Pinpoint the cell where the given text exists, returning its (x, y) midpoint coordinate. 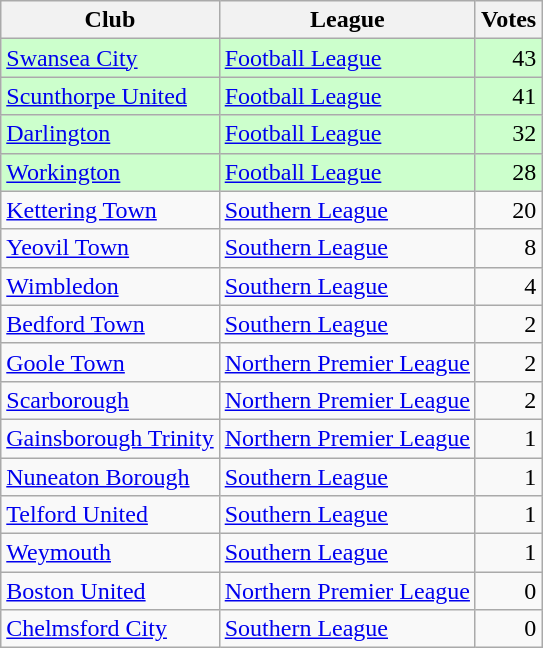
Kettering Town (110, 210)
Bedford Town (110, 324)
32 (508, 134)
8 (508, 248)
Yeovil Town (110, 248)
Swansea City (110, 58)
43 (508, 58)
Weymouth (110, 553)
Scarborough (110, 400)
Workington (110, 172)
Telford United (110, 515)
Darlington (110, 134)
20 (508, 210)
Votes (508, 20)
41 (508, 96)
Boston United (110, 591)
4 (508, 286)
Goole Town (110, 362)
Club (110, 20)
Scunthorpe United (110, 96)
League (347, 20)
Nuneaton Borough (110, 477)
28 (508, 172)
Chelmsford City (110, 629)
Gainsborough Trinity (110, 438)
Wimbledon (110, 286)
